Capture the cell that displays the provided text and extract its (x, y) central coordinate. 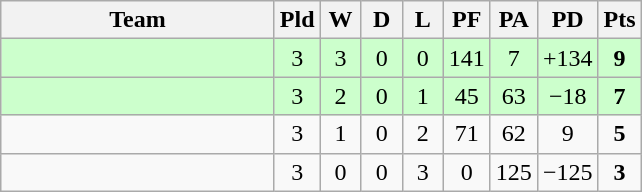
PA (514, 20)
45 (466, 96)
W (340, 20)
L (422, 20)
125 (514, 172)
Team (138, 20)
5 (620, 134)
Pld (297, 20)
62 (514, 134)
PD (568, 20)
−125 (568, 172)
PF (466, 20)
63 (514, 96)
−18 (568, 96)
Pts (620, 20)
71 (466, 134)
+134 (568, 58)
141 (466, 58)
D (382, 20)
